Scan for the cell matching the given text and deliver its [x, y] coordinate at center. 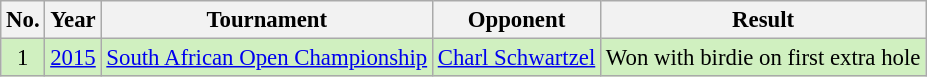
South African Open Championship [266, 58]
No. [23, 20]
Result [764, 20]
Year [73, 20]
Opponent [516, 20]
Tournament [266, 20]
Won with birdie on first extra hole [764, 58]
2015 [73, 58]
Charl Schwartzel [516, 58]
1 [23, 58]
